Find where the given text appears and provide that cell's center as (x, y) coordinate. 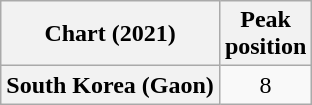
8 (265, 85)
Chart (2021) (110, 34)
South Korea (Gaon) (110, 85)
Peakposition (265, 34)
